Pinpoint the cell where the given text exists, returning its (X, Y) midpoint coordinate. 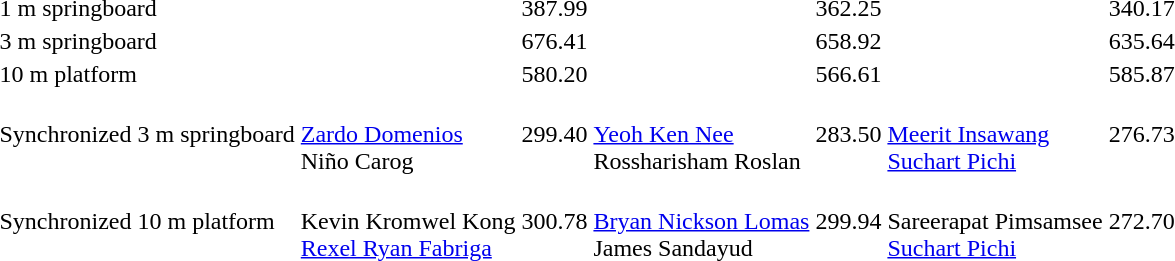
299.40 (554, 134)
283.50 (848, 134)
658.92 (848, 41)
676.41 (554, 41)
580.20 (554, 74)
Zardo Domenios Niño Carog (408, 134)
566.61 (848, 74)
Yeoh Ken Nee Rossharisham Roslan (702, 134)
Meerit Insawang Suchart Pichi (995, 134)
